Output the [x, y] coordinate of the center of the cell containing the given text.  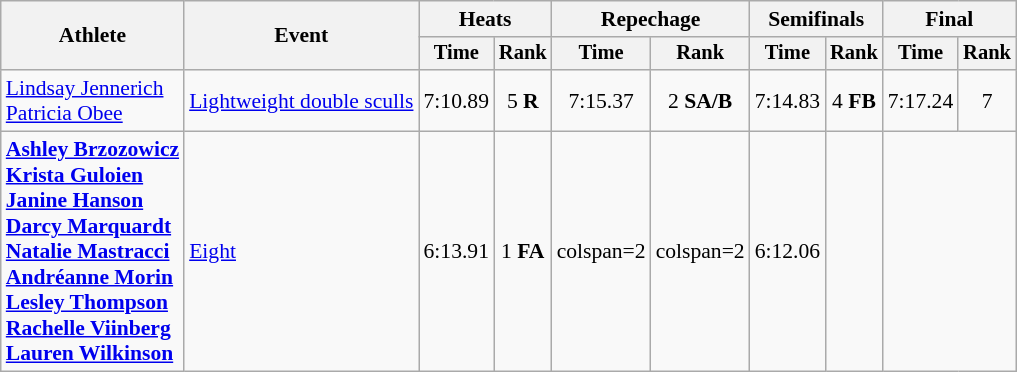
7:14.83 [788, 100]
Repechage [651, 19]
Lightweight double sculls [301, 100]
Athlete [92, 36]
Final [950, 19]
Lindsay Jennerich Patricia Obee [92, 100]
7 [987, 100]
6:12.06 [788, 252]
5 R [523, 100]
Ashley BrzozowiczKrista GuloienJanine HansonDarcy MarquardtNatalie MastracciAndréanne MorinLesley ThompsonRachelle ViinbergLauren Wilkinson [92, 252]
7:15.37 [602, 100]
6:13.91 [456, 252]
Semifinals [816, 19]
7:17.24 [920, 100]
1 FA [523, 252]
4 FB [854, 100]
7:10.89 [456, 100]
Event [301, 36]
Eight [301, 252]
2 SA/B [700, 100]
Heats [484, 19]
